Output the (X, Y) coordinate of the center of the cell containing the given text.  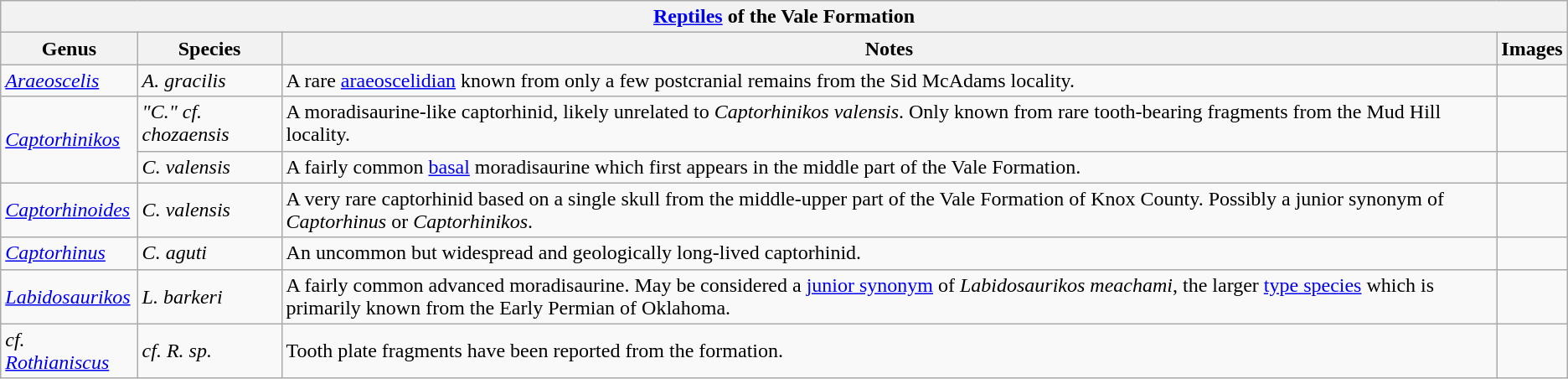
cf. R. sp. (209, 350)
"C." cf. chozaensis (209, 124)
Captorhinus (69, 253)
Species (209, 49)
A rare araeoscelidian known from only a few postcranial remains from the Sid McAdams locality. (890, 80)
Araeoscelis (69, 80)
Images (1532, 49)
cf. Rothianiscus (69, 350)
Captorhinoides (69, 210)
Tooth plate fragments have been reported from the formation. (890, 350)
Captorhinikos (69, 139)
An uncommon but widespread and geologically long-lived captorhinid. (890, 253)
A. gracilis (209, 80)
L. barkeri (209, 297)
Genus (69, 49)
Notes (890, 49)
A fairly common basal moradisaurine which first appears in the middle part of the Vale Formation. (890, 167)
Labidosaurikos (69, 297)
Reptiles of the Vale Formation (784, 17)
C. aguti (209, 253)
